Scan for the cell matching the given text and deliver its [X, Y] coordinate at center. 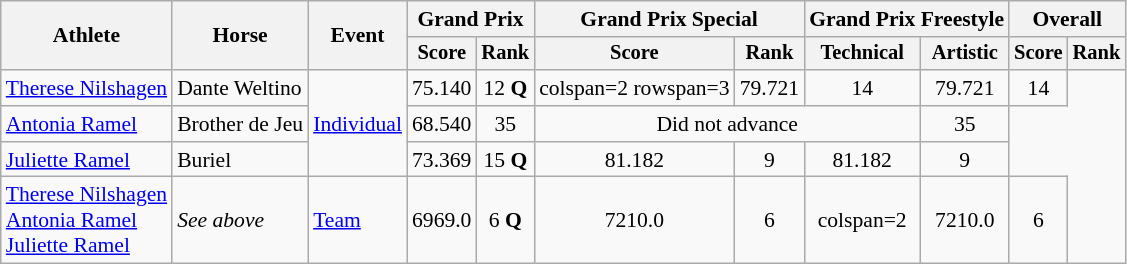
Event [358, 36]
colspan=2 rowspan=3 [634, 88]
Therese Nilshagen [86, 88]
Antonia Ramel [86, 124]
Juliette Ramel [86, 160]
See above [240, 220]
Buriel [240, 160]
Grand Prix Special [669, 19]
colspan=2 [862, 220]
Did not advance [727, 124]
Technical [862, 54]
Dante Weltino [240, 88]
Individual [358, 124]
6 Q [505, 220]
6969.0 [442, 220]
Grand Prix Freestyle [906, 19]
Grand Prix [470, 19]
73.369 [442, 160]
Therese NilshagenAntonia RamelJuliette Ramel [86, 220]
12 Q [505, 88]
Artistic [964, 54]
Horse [240, 36]
Brother de Jeu [240, 124]
Overall [1067, 19]
68.540 [442, 124]
Athlete [86, 36]
Team [358, 220]
75.140 [442, 88]
15 Q [505, 160]
